Return [X, Y] of the center of cell containing provided text 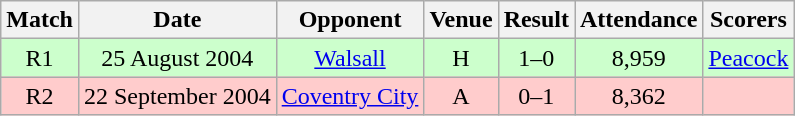
Attendance [638, 20]
Date [177, 20]
8,362 [638, 96]
H [461, 58]
Walsall [350, 58]
Opponent [350, 20]
0–1 [536, 96]
25 August 2004 [177, 58]
Match [40, 20]
A [461, 96]
R1 [40, 58]
Coventry City [350, 96]
Peacock [748, 58]
R2 [40, 96]
22 September 2004 [177, 96]
8,959 [638, 58]
1–0 [536, 58]
Result [536, 20]
Venue [461, 20]
Scorers [748, 20]
